Extract the [x, y] coordinate from the center of the cell holding the provided text.  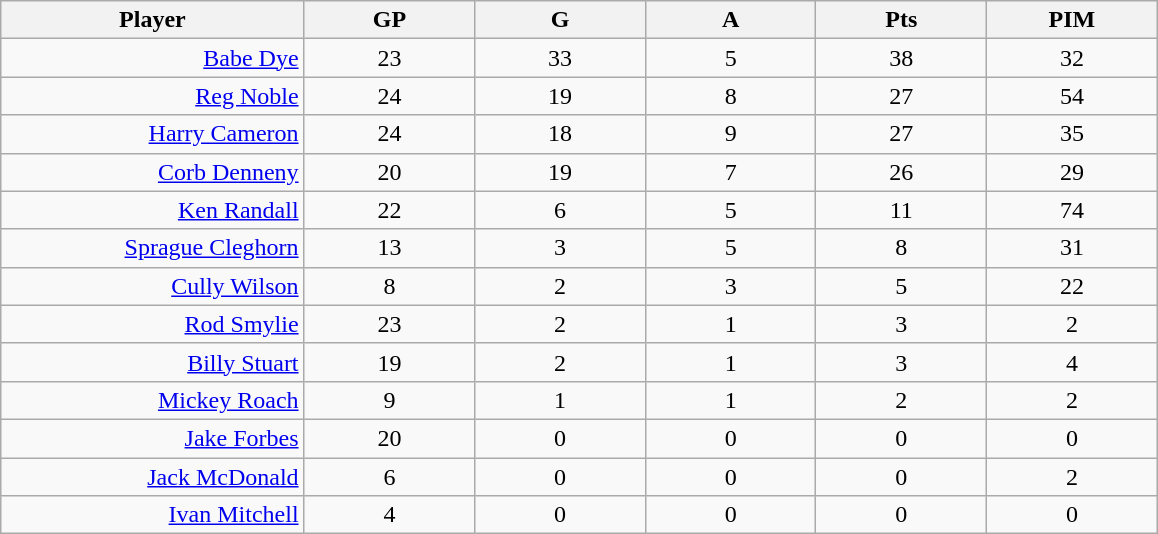
Ken Randall [152, 210]
Ivan Mitchell [152, 515]
G [560, 20]
PIM [1072, 20]
Pts [902, 20]
54 [1072, 96]
Player [152, 20]
Sprague Cleghorn [152, 248]
35 [1072, 134]
Harry Cameron [152, 134]
Corb Denneny [152, 172]
13 [390, 248]
Mickey Roach [152, 400]
74 [1072, 210]
Rod Smylie [152, 324]
Reg Noble [152, 96]
A [730, 20]
Jake Forbes [152, 438]
7 [730, 172]
Billy Stuart [152, 362]
11 [902, 210]
32 [1072, 58]
31 [1072, 248]
Jack McDonald [152, 477]
26 [902, 172]
29 [1072, 172]
GP [390, 20]
33 [560, 58]
18 [560, 134]
Cully Wilson [152, 286]
Babe Dye [152, 58]
38 [902, 58]
